Detect which cell encompasses the target text, then output its [X, Y] center coordinate. 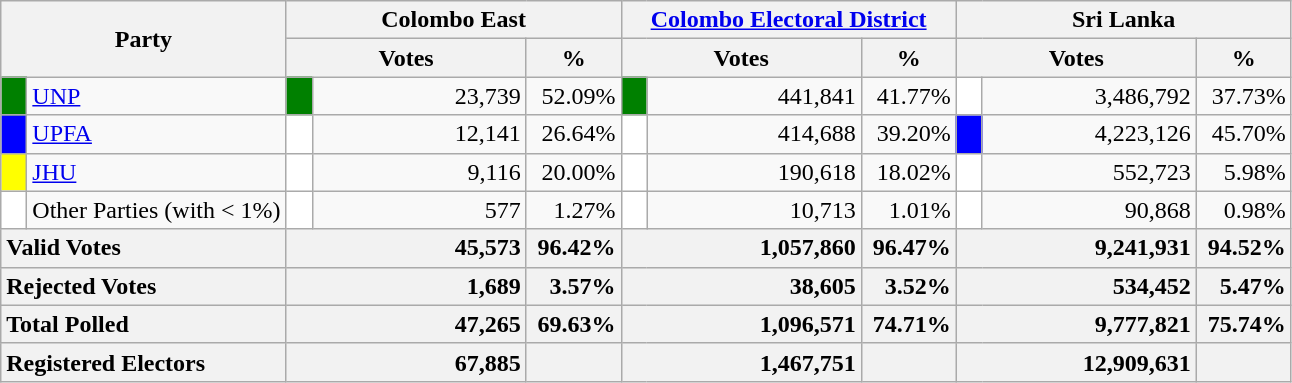
37.73% [1244, 96]
67,885 [406, 362]
441,841 [754, 96]
Registered Electors [144, 362]
96.42% [574, 248]
9,116 [419, 172]
0.98% [1244, 210]
41.77% [908, 96]
9,777,821 [1076, 324]
Party [144, 39]
1,689 [406, 286]
90,868 [1089, 210]
3.57% [574, 286]
JHU [156, 172]
3.52% [908, 286]
4,223,126 [1089, 134]
414,688 [754, 134]
Valid Votes [144, 248]
552,723 [1089, 172]
45.70% [1244, 134]
23,739 [419, 96]
1.27% [574, 210]
Other Parties (with < 1%) [156, 210]
9,241,931 [1076, 248]
94.52% [1244, 248]
Colombo East [454, 20]
5.98% [1244, 172]
UPFA [156, 134]
Colombo Electoral District [788, 20]
1,057,860 [741, 248]
18.02% [908, 172]
69.63% [574, 324]
52.09% [574, 96]
577 [419, 210]
Sri Lanka [1124, 20]
534,452 [1076, 286]
39.20% [908, 134]
20.00% [574, 172]
47,265 [406, 324]
190,618 [754, 172]
38,605 [741, 286]
10,713 [754, 210]
12,141 [419, 134]
1.01% [908, 210]
3,486,792 [1089, 96]
12,909,631 [1076, 362]
Total Polled [144, 324]
96.47% [908, 248]
75.74% [1244, 324]
Rejected Votes [144, 286]
UNP [156, 96]
74.71% [908, 324]
5.47% [1244, 286]
1,467,751 [741, 362]
26.64% [574, 134]
45,573 [406, 248]
1,096,571 [741, 324]
